Scan for the cell matching the given text and deliver its (x, y) coordinate at center. 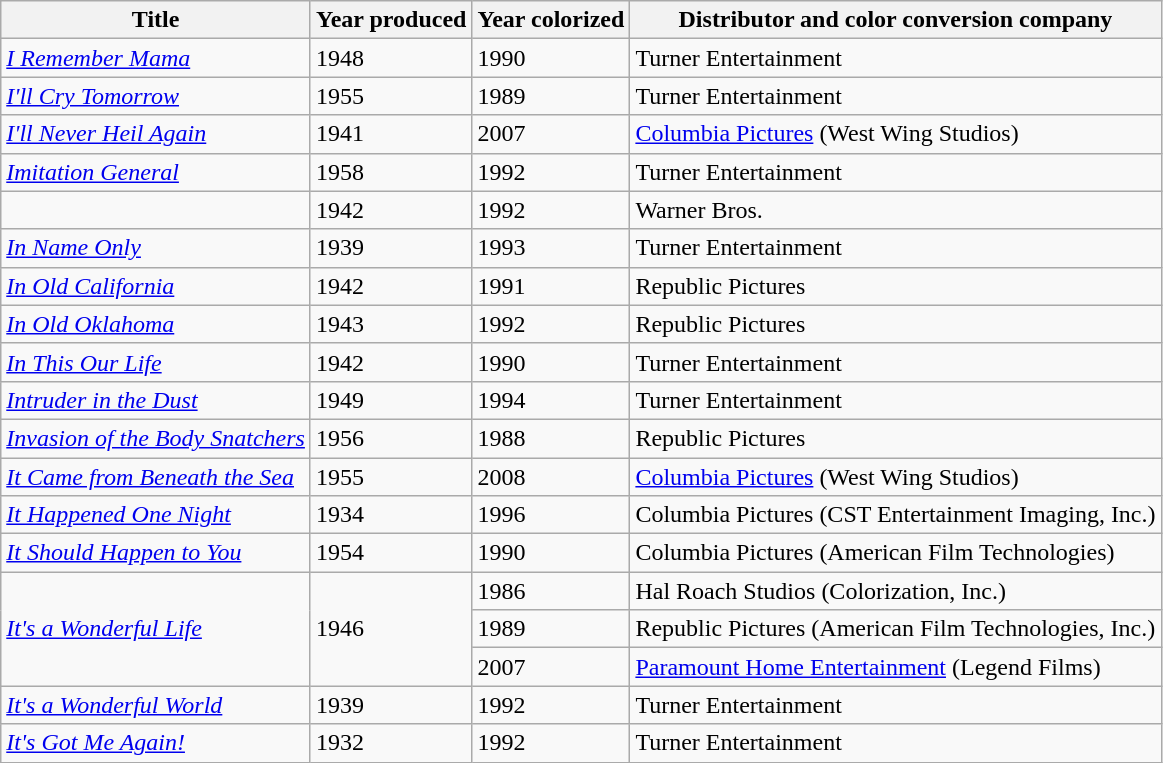
Invasion of the Body Snatchers (156, 438)
In Old Oklahoma (156, 324)
Hal Roach Studios (Colorization, Inc.) (896, 591)
Year produced (391, 20)
I Remember Mama (156, 58)
1941 (391, 134)
1988 (551, 438)
1994 (551, 400)
Columbia Pictures (American Film Technologies) (896, 553)
1958 (391, 172)
2008 (551, 477)
It Came from Beneath the Sea (156, 477)
It's a Wonderful Life (156, 629)
1993 (551, 248)
Warner Bros. (896, 210)
1991 (551, 286)
Republic Pictures (American Film Technologies, Inc.) (896, 629)
Distributor and color conversion company (896, 20)
1996 (551, 515)
Title (156, 20)
1946 (391, 629)
It Happened One Night (156, 515)
1956 (391, 438)
It's Got Me Again! (156, 743)
Year colorized (551, 20)
1934 (391, 515)
Intruder in the Dust (156, 400)
I'll Never Heil Again (156, 134)
In Old California (156, 286)
1986 (551, 591)
In This Our Life (156, 362)
In Name Only (156, 248)
It Should Happen to You (156, 553)
It's a Wonderful World (156, 705)
Columbia Pictures (CST Entertainment Imaging, Inc.) (896, 515)
Paramount Home Entertainment (Legend Films) (896, 667)
1949 (391, 400)
1943 (391, 324)
1954 (391, 553)
I'll Cry Tomorrow (156, 96)
Imitation General (156, 172)
1948 (391, 58)
1932 (391, 743)
